Scan for the cell matching the given text and deliver its [X, Y] coordinate at center. 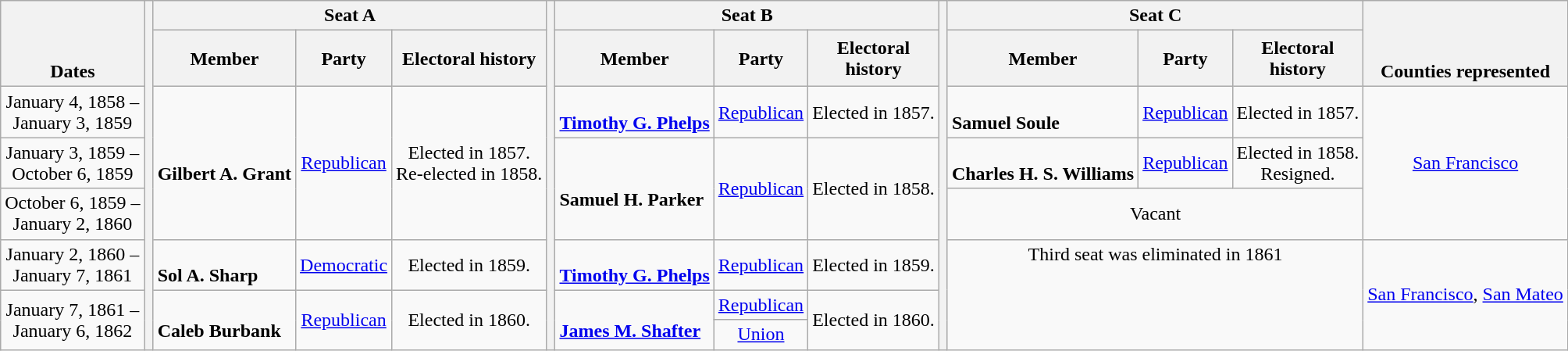
James M. Shafter [634, 320]
January 3, 1859 – October 6, 1859 [73, 163]
Union [761, 335]
October 6, 1859 – January 2, 1860 [73, 214]
Counties represented [1466, 44]
Vacant [1155, 214]
Elected in 1857. Re-elected in 1858. [469, 163]
Samuel Soule [1042, 113]
Samuel H. Parker [634, 188]
Elected in 1858. [874, 188]
San Francisco, San Mateo [1466, 294]
January 7, 1861 – January 6, 1862 [73, 320]
Sol A. Sharp [224, 264]
Seat C [1155, 16]
January 4, 1858 – January 3, 1859 [73, 113]
Seat B [747, 16]
Third seat was eliminated in 1861 [1155, 294]
Caleb Burbank [224, 320]
Gilbert A. Grant [224, 163]
Charles H. S. Williams [1042, 163]
Democratic [344, 264]
January 2, 1860 – January 7, 1861 [73, 264]
Elected in 1858. Resigned. [1298, 163]
San Francisco [1466, 163]
Seat A [350, 16]
Dates [73, 44]
